Determine the [X, Y] coordinate at the center of the cell enclosing the given text.  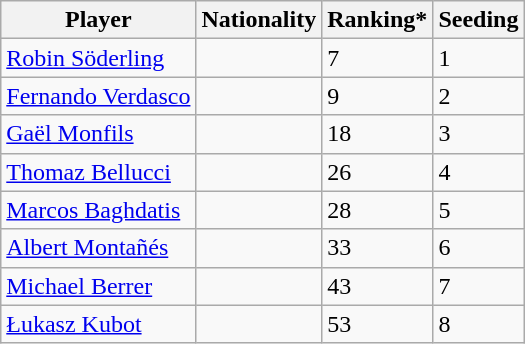
28 [378, 210]
33 [378, 248]
53 [378, 324]
26 [378, 172]
1 [478, 58]
Seeding [478, 20]
Ranking* [378, 20]
2 [478, 96]
Albert Montañés [98, 248]
Michael Berrer [98, 286]
8 [478, 324]
9 [378, 96]
5 [478, 210]
6 [478, 248]
43 [378, 286]
Fernando Verdasco [98, 96]
Gaël Monfils [98, 134]
Marcos Baghdatis [98, 210]
3 [478, 134]
Player [98, 20]
18 [378, 134]
Robin Söderling [98, 58]
Thomaz Bellucci [98, 172]
4 [478, 172]
Nationality [259, 20]
Łukasz Kubot [98, 324]
